Return [x, y] of the center of cell containing provided text 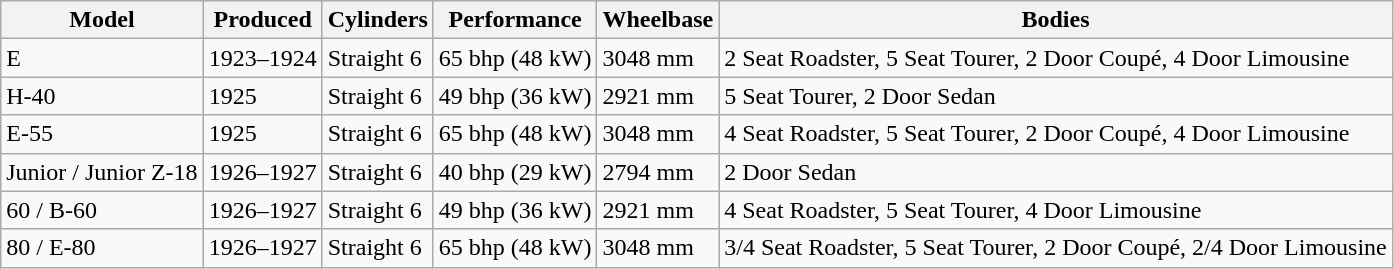
40 bhp (29 kW) [515, 172]
80 / E-80 [102, 248]
4 Seat Roadster, 5 Seat Tourer, 2 Door Coupé, 4 Door Limousine [1056, 134]
2 Door Sedan [1056, 172]
2794 mm [658, 172]
Bodies [1056, 20]
Produced [262, 20]
Performance [515, 20]
Model [102, 20]
3/4 Seat Roadster, 5 Seat Tourer, 2 Door Coupé, 2/4 Door Limousine [1056, 248]
Cylinders [378, 20]
5 Seat Tourer, 2 Door Sedan [1056, 96]
Wheelbase [658, 20]
H-40 [102, 96]
2 Seat Roadster, 5 Seat Tourer, 2 Door Coupé, 4 Door Limousine [1056, 58]
E [102, 58]
E-55 [102, 134]
1923–1924 [262, 58]
Junior / Junior Z-18 [102, 172]
60 / B-60 [102, 210]
4 Seat Roadster, 5 Seat Tourer, 4 Door Limousine [1056, 210]
